For the text-containing cell, return its midpoint in (x, y) coordinate format. 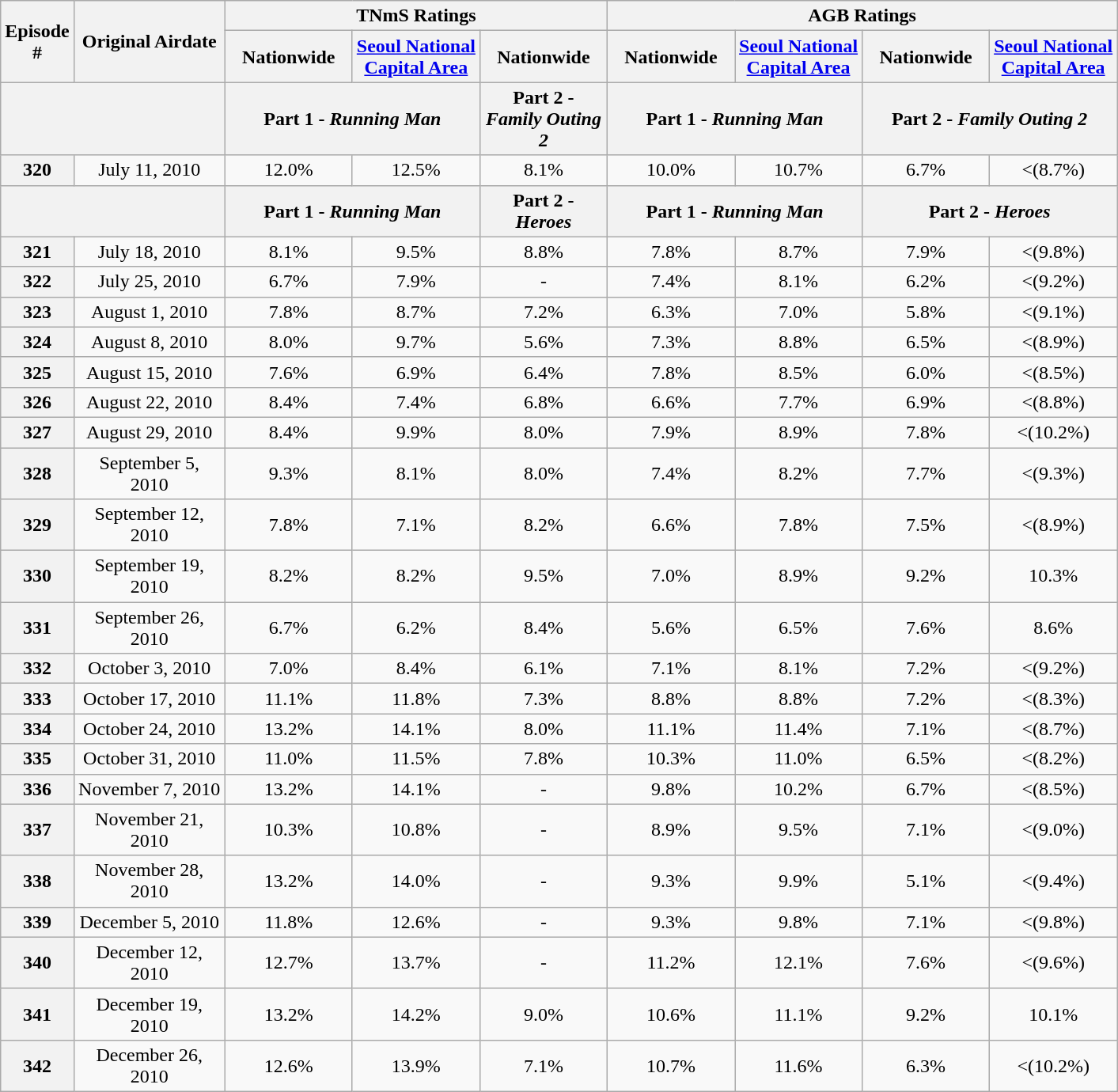
Original Airdate (149, 41)
Episode # (37, 41)
330 (37, 576)
<(8.8%) (1054, 402)
11.5% (416, 759)
324 (37, 342)
<(8.3%) (1054, 699)
November 21, 2010 (149, 829)
12.0% (288, 170)
321 (37, 252)
14.2% (416, 1014)
8.5% (798, 372)
September 19, 2010 (149, 576)
338 (37, 882)
December 5, 2010 (149, 922)
12.5% (416, 170)
July 11, 2010 (149, 170)
334 (37, 729)
341 (37, 1014)
6.8% (543, 402)
333 (37, 699)
340 (37, 962)
<(8.2%) (1054, 759)
6.1% (543, 669)
10.8% (416, 829)
336 (37, 789)
July 18, 2010 (149, 252)
11.4% (798, 729)
7.5% (926, 525)
<(9.1%) (1054, 312)
10.1% (1054, 1014)
323 (37, 312)
December 12, 2010 (149, 962)
TNmS Ratings (416, 16)
AGB Ratings (862, 16)
December 26, 2010 (149, 1065)
October 24, 2010 (149, 729)
320 (37, 170)
8.6% (1054, 628)
339 (37, 922)
September 5, 2010 (149, 473)
342 (37, 1065)
<(9.6%) (1054, 962)
322 (37, 282)
327 (37, 432)
<(9.4%) (1054, 882)
September 26, 2010 (149, 628)
5.1% (926, 882)
August 22, 2010 (149, 402)
December 19, 2010 (149, 1014)
14.0% (416, 882)
October 17, 2010 (149, 699)
September 12, 2010 (149, 525)
<(9.3%) (1054, 473)
October 3, 2010 (149, 669)
10.2% (798, 789)
6.4% (543, 372)
329 (37, 525)
325 (37, 372)
<(9.0%) (1054, 829)
326 (37, 402)
11.6% (798, 1065)
12.7% (288, 962)
331 (37, 628)
August 15, 2010 (149, 372)
October 31, 2010 (149, 759)
9.0% (543, 1014)
10.0% (671, 170)
335 (37, 759)
332 (37, 669)
13.7% (416, 962)
August 29, 2010 (149, 432)
November 28, 2010 (149, 882)
July 25, 2010 (149, 282)
5.8% (926, 312)
11.2% (671, 962)
12.1% (798, 962)
328 (37, 473)
August 1, 2010 (149, 312)
6.0% (926, 372)
November 7, 2010 (149, 789)
337 (37, 829)
9.7% (416, 342)
13.9% (416, 1065)
August 8, 2010 (149, 342)
10.6% (671, 1014)
